Provide the [x, y] coordinate of the cell's center where the given text is located.  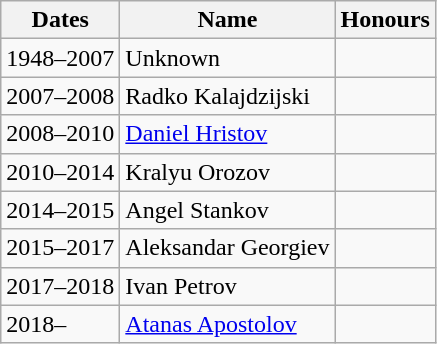
2008–2010 [60, 134]
2014–2015 [60, 210]
Aleksandar Georgiev [228, 248]
Radko Kalajdzijski [228, 96]
2017–2018 [60, 286]
Unknown [228, 58]
Ivan Petrov [228, 286]
1948–2007 [60, 58]
2018– [60, 324]
2015–2017 [60, 248]
Honours [385, 20]
Kralyu Orozov [228, 172]
Name [228, 20]
Atanas Apostolov [228, 324]
Angel Stankov [228, 210]
2010–2014 [60, 172]
2007–2008 [60, 96]
Dates [60, 20]
Daniel Hristov [228, 134]
